Pinpoint the cell where the given text exists, returning its (x, y) midpoint coordinate. 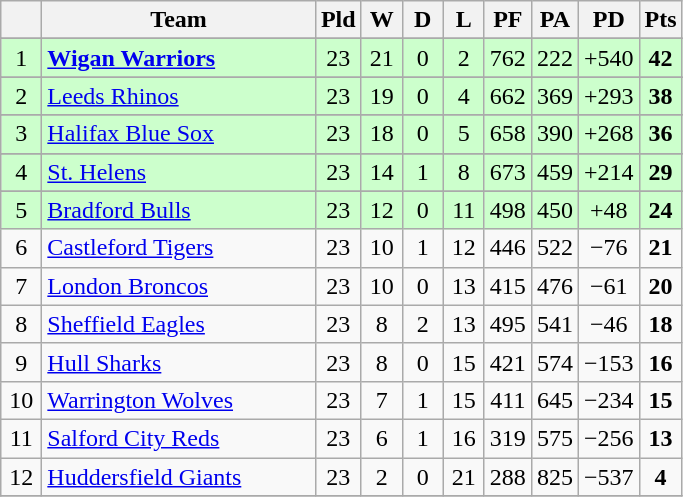
+293 (608, 96)
459 (554, 172)
29 (660, 172)
645 (554, 400)
24 (660, 210)
19 (382, 96)
574 (554, 362)
575 (554, 438)
Huddersfield Giants (179, 477)
495 (508, 324)
3 (22, 134)
662 (508, 96)
38 (660, 96)
450 (554, 210)
+48 (608, 210)
L (464, 20)
+540 (608, 58)
319 (508, 438)
762 (508, 58)
St. Helens (179, 172)
Halifax Blue Sox (179, 134)
−76 (608, 248)
Bradford Bulls (179, 210)
−234 (608, 400)
D (422, 20)
Castleford Tigers (179, 248)
+214 (608, 172)
411 (508, 400)
42 (660, 58)
541 (554, 324)
+268 (608, 134)
−256 (608, 438)
PD (608, 20)
673 (508, 172)
−46 (608, 324)
PF (508, 20)
Leeds Rhinos (179, 96)
522 (554, 248)
390 (554, 134)
−153 (608, 362)
288 (508, 477)
415 (508, 286)
421 (508, 362)
London Broncos (179, 286)
658 (508, 134)
222 (554, 58)
−61 (608, 286)
Wigan Warriors (179, 58)
Pts (660, 20)
Salford City Reds (179, 438)
Warrington Wolves (179, 400)
W (382, 20)
476 (554, 286)
PA (554, 20)
Team (179, 20)
−537 (608, 477)
9 (22, 362)
369 (554, 96)
Pld (338, 20)
14 (382, 172)
Sheffield Eagles (179, 324)
825 (554, 477)
498 (508, 210)
446 (508, 248)
20 (660, 286)
Hull Sharks (179, 362)
36 (660, 134)
